From the cell containing the given text, extract its center point as [x, y] coordinate. 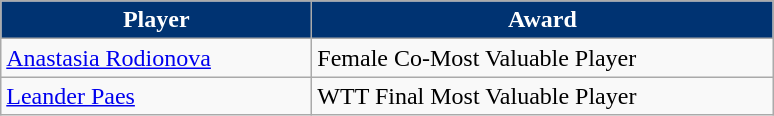
Player [156, 20]
Award [542, 20]
WTT Final Most Valuable Player [542, 96]
Female Co-Most Valuable Player [542, 58]
Anastasia Rodionova [156, 58]
Leander Paes [156, 96]
